Find where the given text appears and provide that cell's center as (x, y) coordinate. 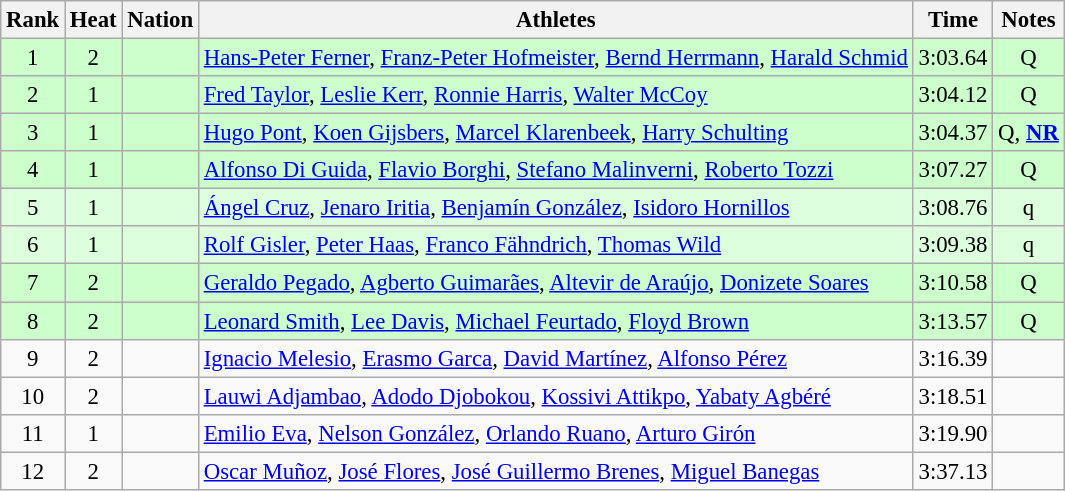
3:37.13 (953, 471)
5 (33, 208)
Rank (33, 20)
3 (33, 133)
Heat (94, 20)
10 (33, 396)
3:10.58 (953, 283)
11 (33, 433)
9 (33, 358)
Oscar Muñoz, José Flores, José Guillermo Brenes, Miguel Banegas (556, 471)
Q, NR (1028, 133)
Nation (160, 20)
8 (33, 321)
Fred Taylor, Leslie Kerr, Ronnie Harris, Walter McCoy (556, 95)
Athletes (556, 20)
3:16.39 (953, 358)
3:18.51 (953, 396)
3:07.27 (953, 170)
Geraldo Pegado, Agberto Guimarães, Altevir de Araújo, Donizete Soares (556, 283)
Emilio Eva, Nelson González, Orlando Ruano, Arturo Girón (556, 433)
Hans-Peter Ferner, Franz-Peter Hofmeister, Bernd Herrmann, Harald Schmid (556, 58)
Hugo Pont, Koen Gijsbers, Marcel Klarenbeek, Harry Schulting (556, 133)
Alfonso Di Guida, Flavio Borghi, Stefano Malinverni, Roberto Tozzi (556, 170)
12 (33, 471)
3:09.38 (953, 245)
Leonard Smith, Lee Davis, Michael Feurtado, Floyd Brown (556, 321)
6 (33, 245)
Ignacio Melesio, Erasmo Garca, David Martínez, Alfonso Pérez (556, 358)
3:04.37 (953, 133)
4 (33, 170)
Lauwi Adjambao, Adodo Djobokou, Kossivi Attikpo, Yabaty Agbéré (556, 396)
Notes (1028, 20)
Time (953, 20)
3:04.12 (953, 95)
Ángel Cruz, Jenaro Iritia, Benjamín González, Isidoro Hornillos (556, 208)
Rolf Gisler, Peter Haas, Franco Fähndrich, Thomas Wild (556, 245)
3:03.64 (953, 58)
3:08.76 (953, 208)
7 (33, 283)
3:13.57 (953, 321)
3:19.90 (953, 433)
